Output the [X, Y] coordinate of the center of the cell containing the given text.  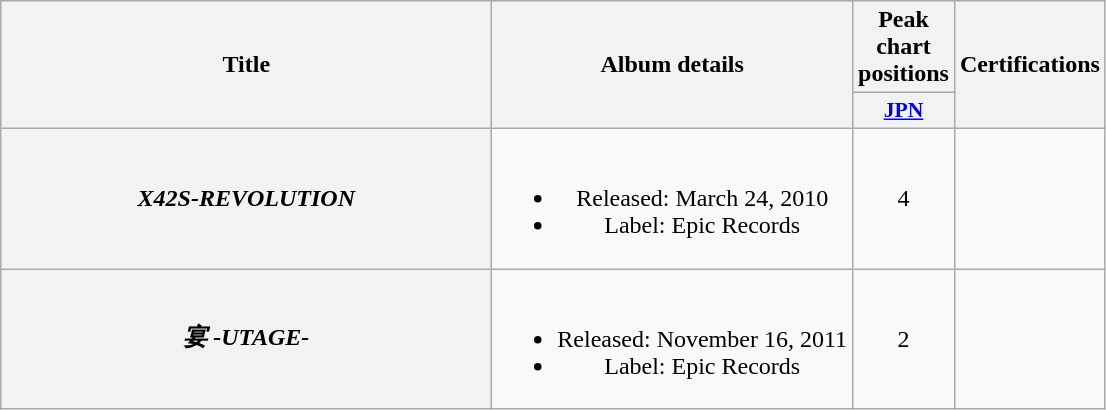
Peak chart positions [904, 47]
Released: November 16, 2011Label: Epic Records [672, 338]
2 [904, 338]
宴 -UTAGE- [246, 338]
Title [246, 65]
Released: March 24, 2010Label: Epic Records [672, 198]
JPN [904, 111]
Album details [672, 65]
Certifications [1030, 65]
4 [904, 198]
X42S-REVOLUTION [246, 198]
